Find where the given text appears and provide that cell's center as (X, Y) coordinate. 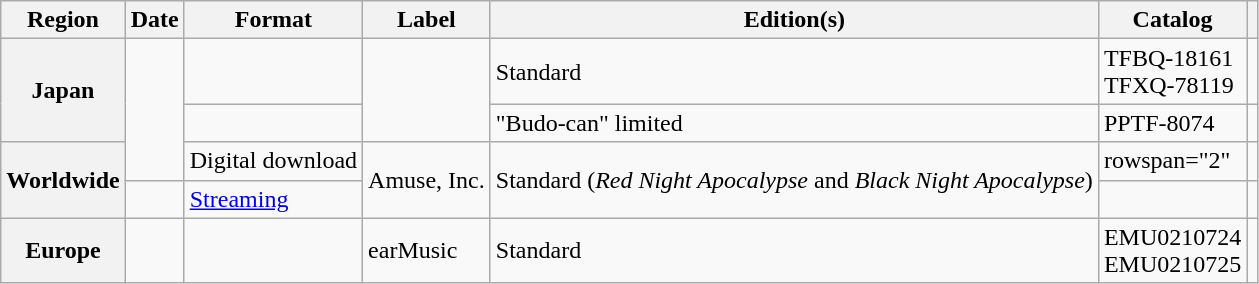
Digital download (273, 161)
Worldwide (63, 180)
Date (154, 20)
"Budo-can" limited (794, 123)
Japan (63, 90)
Region (63, 20)
PPTF-8074 (1172, 123)
EMU0210724EMU0210725 (1172, 250)
rowspan="2" (1172, 161)
Edition(s) (794, 20)
Europe (63, 250)
Standard (Red Night Apocalypse and Black Night Apocalypse) (794, 180)
Format (273, 20)
TFBQ-18161TFXQ-78119 (1172, 72)
earMusic (427, 250)
Label (427, 20)
Catalog (1172, 20)
Amuse, Inc. (427, 180)
Streaming (273, 199)
